For the text-containing cell, return its midpoint in (x, y) coordinate format. 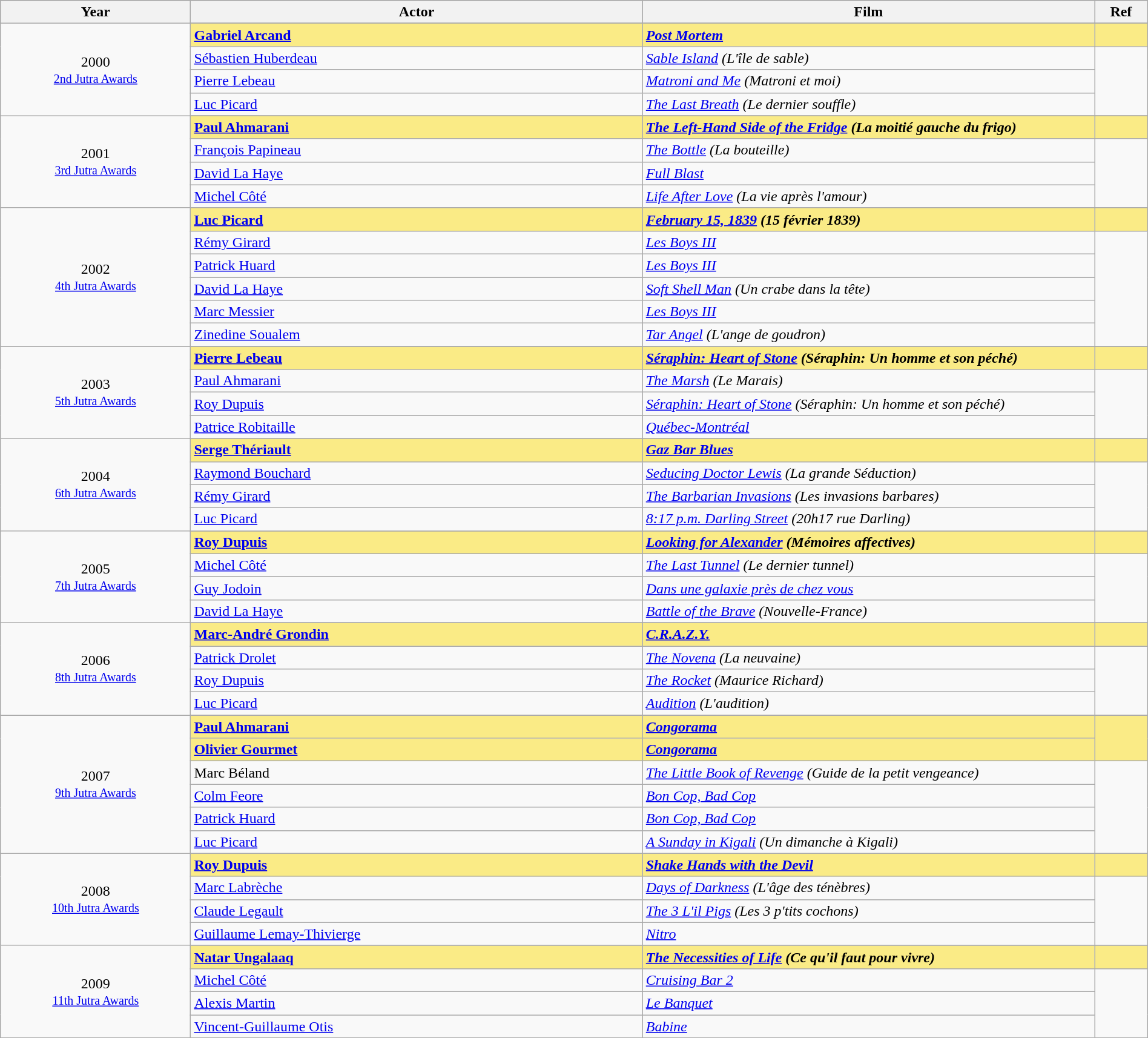
Le Banquet (868, 1003)
Marc Labrèche (417, 888)
2003 5th Jutra Awards (96, 392)
Colm Feore (417, 796)
Patrick Drolet (417, 657)
2004 6th Jutra Awards (96, 484)
2001 3rd Jutra Awards (96, 162)
The Last Tunnel (Le dernier tunnel) (868, 565)
2008 10th Jutra Awards (96, 899)
The Rocket (Maurice Richard) (868, 681)
Seducing Doctor Lewis (La grande Séduction) (868, 473)
Zinedine Soualem (417, 335)
Olivier Gourmet (417, 750)
Days of Darkness (L'âge des ténèbres) (868, 888)
Film (868, 12)
Matroni and Me (Matroni et moi) (868, 81)
2005 7th Jutra Awards (96, 577)
Alexis Martin (417, 1003)
A Sunday in Kigali (Un dimanche à Kigali) (868, 842)
The Novena (La neuvaine) (868, 657)
Serge Thériault (417, 450)
C.R.A.Z.Y. (868, 634)
Dans une galaxie près de chez vous (868, 588)
February 15, 1839 (15 février 1839) (868, 219)
2002 4th Jutra Awards (96, 277)
Looking for Alexander (Mémoires affectives) (868, 542)
François Papineau (417, 150)
Babine (868, 1026)
The Last Breath (Le dernier souffle) (868, 104)
Full Blast (868, 173)
Actor (417, 12)
2006 8th Jutra Awards (96, 669)
Claude Legault (417, 911)
Québec-Montréal (868, 427)
Audition (L'audition) (868, 704)
Ref (1121, 12)
Battle of the Brave (Nouvelle-France) (868, 611)
Post Mortem (868, 35)
The Bottle (La bouteille) (868, 150)
Life After Love (La vie après l'amour) (868, 196)
2009 11th Jutra Awards (96, 991)
Guy Jodoin (417, 588)
Marc Béland (417, 773)
Marc Messier (417, 312)
The Left-Hand Side of the Fridge (La moitié gauche du frigo) (868, 127)
Marc-André Grondin (417, 634)
The Barbarian Invasions (Les invasions barbares) (868, 496)
Cruising Bar 2 (868, 980)
Sable Island (L'île de sable) (868, 58)
Sébastien Huberdeau (417, 58)
Guillaume Lemay-Thivierge (417, 934)
Tar Angel (L'ange de goudron) (868, 335)
8:17 p.m. Darling Street (20h17 rue Darling) (868, 519)
The Necessities of Life (Ce qu'il faut pour vivre) (868, 957)
Shake Hands with the Devil (868, 865)
Natar Ungalaaq (417, 957)
Nitro (868, 934)
The Marsh (Le Marais) (868, 381)
Patrice Robitaille (417, 427)
Soft Shell Man (Un crabe dans la tête) (868, 289)
Raymond Bouchard (417, 473)
Gaz Bar Blues (868, 450)
The Little Book of Revenge (Guide de la petit vengeance) (868, 773)
2007 9th Jutra Awards (96, 784)
Vincent-Guillaume Otis (417, 1026)
Gabriel Arcand (417, 35)
The 3 L'il Pigs (Les 3 p'tits cochons) (868, 911)
Year (96, 12)
2000 2nd Jutra Awards (96, 70)
